From the cell containing the given text, extract its center point as [X, Y] coordinate. 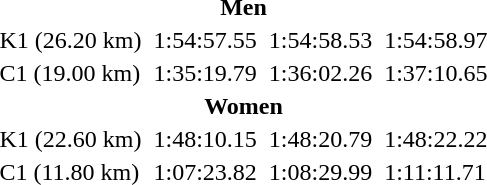
1:54:58.53 [320, 40]
1:54:57.55 [205, 40]
1:48:20.79 [320, 139]
1:36:02.26 [320, 73]
1:35:19.79 [205, 73]
1:48:10.15 [205, 139]
